Detect which cell encompasses the target text, then output its [x, y] center coordinate. 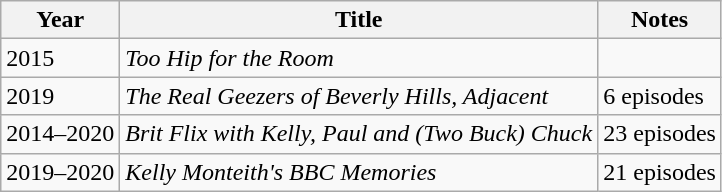
21 episodes [660, 172]
2019 [60, 96]
2014–2020 [60, 134]
Too Hip for the Room [359, 58]
Year [60, 20]
Brit Flix with Kelly, Paul and (Two Buck) Chuck [359, 134]
Notes [660, 20]
2019–2020 [60, 172]
23 episodes [660, 134]
Kelly Monteith's BBC Memories [359, 172]
2015 [60, 58]
The Real Geezers of Beverly Hills, Adjacent [359, 96]
Title [359, 20]
6 episodes [660, 96]
